From the cell containing the given text, extract its center point as [X, Y] coordinate. 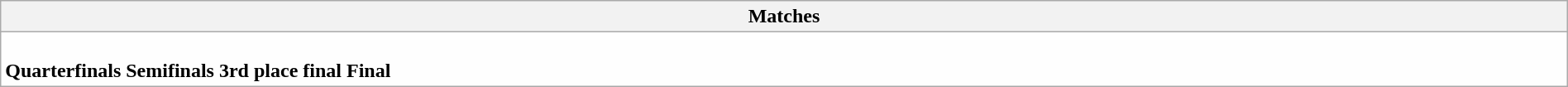
Matches [784, 17]
Quarterfinals Semifinals 3rd place final Final [784, 60]
